Output the (X, Y) coordinate of the center of the cell containing the given text.  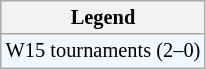
Legend (103, 17)
W15 tournaments (2–0) (103, 51)
